Pinpoint the cell where the given text exists, returning its (x, y) midpoint coordinate. 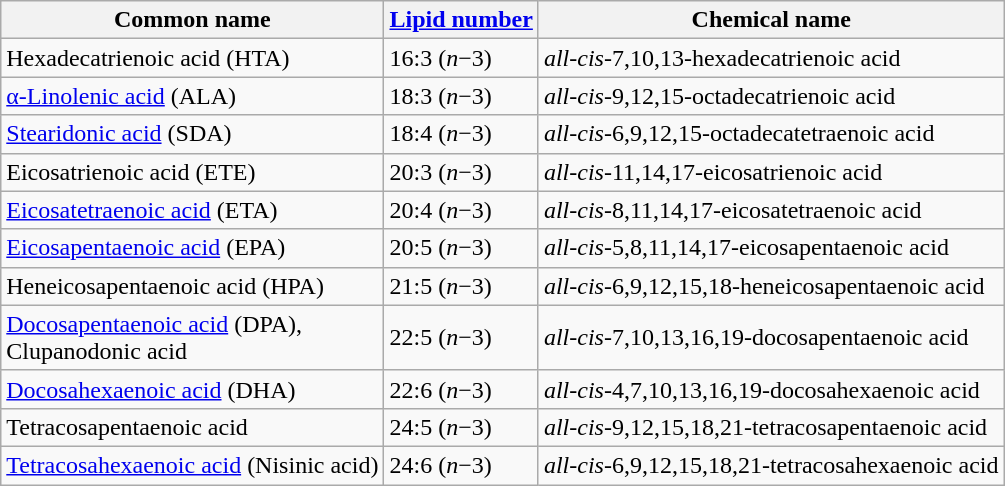
all-cis-7,10,13-hexadecatrienoic acid (771, 58)
Eicosatrienoic acid (ETE) (192, 172)
Heneicosapentaenoic acid (HPA) (192, 286)
22:5 (n−3) (461, 338)
20:3 (n−3) (461, 172)
all-cis-8,11,14,17-eicosatetraenoic acid (771, 210)
18:3 (n−3) (461, 96)
Stearidonic acid (SDA) (192, 134)
Docosapentaenoic acid (DPA),Clupanodonic acid (192, 338)
Eicosapentaenoic acid (EPA) (192, 248)
Lipid number (461, 20)
Hexadecatrienoic acid (HTA) (192, 58)
Eicosatetraenoic acid (ETA) (192, 210)
all-cis-9,12,15,18,21-tetracosapentaenoic acid (771, 427)
Tetracosapentaenoic acid (192, 427)
16:3 (n−3) (461, 58)
Chemical name (771, 20)
22:6 (n−3) (461, 389)
all-cis-4,7,10,13,16,19-docosahexaenoic acid (771, 389)
Docosahexaenoic acid (DHA) (192, 389)
all-cis-7,10,13,16,19-docosapentaenoic acid (771, 338)
all-cis-6,9,12,15-octadecatetraenoic acid (771, 134)
20:5 (n−3) (461, 248)
20:4 (n−3) (461, 210)
Tetracosahexaenoic acid (Nisinic acid) (192, 465)
all-cis-5,8,11,14,17-eicosapentaenoic acid (771, 248)
α-Linolenic acid (ALA) (192, 96)
21:5 (n−3) (461, 286)
24:5 (n−3) (461, 427)
24:6 (n−3) (461, 465)
18:4 (n−3) (461, 134)
all-cis-6,9,12,15,18-heneicosapentaenoic acid (771, 286)
all-cis-11,14,17-eicosatrienoic acid (771, 172)
all-cis-9,12,15-octadecatrienoic acid (771, 96)
all-cis-6,9,12,15,18,21-tetracosahexaenoic acid (771, 465)
Common name (192, 20)
